Return the (X, Y) coordinate for the center point of the cell that contains the specified text.  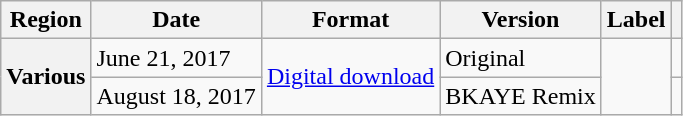
Format (350, 20)
Digital download (350, 77)
Various (46, 77)
August 18, 2017 (176, 96)
Date (176, 20)
Label (636, 20)
June 21, 2017 (176, 58)
Original (521, 58)
BKAYE Remix (521, 96)
Version (521, 20)
Region (46, 20)
